Pinpoint the cell where the given text exists, returning its [x, y] midpoint coordinate. 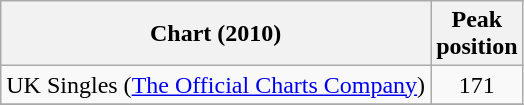
UK Singles (The Official Charts Company) [216, 85]
Peakposition [477, 34]
171 [477, 85]
Chart (2010) [216, 34]
